Output the [X, Y] coordinate of the center of the cell containing the given text.  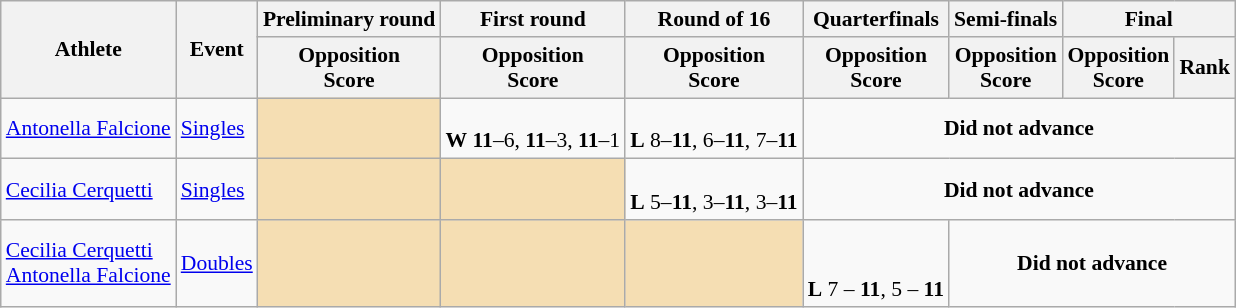
Final [1148, 19]
Semi-finals [1006, 19]
Cecilia CerquettiAntonella Falcione [88, 264]
Rank [1204, 68]
First round [532, 19]
Event [217, 50]
Athlete [88, 50]
L 8–11, 6–11, 7–11 [714, 128]
Cecilia Cerquetti [88, 190]
Preliminary round [350, 19]
L 5–11, 3–11, 3–11 [714, 190]
Quarterfinals [876, 19]
W 11–6, 11–3, 11–1 [532, 128]
L 7 – 11, 5 – 11 [876, 264]
Antonella Falcione [88, 128]
Doubles [217, 264]
Round of 16 [714, 19]
